Determine the (X, Y) coordinate at the center of the cell enclosing the given text.  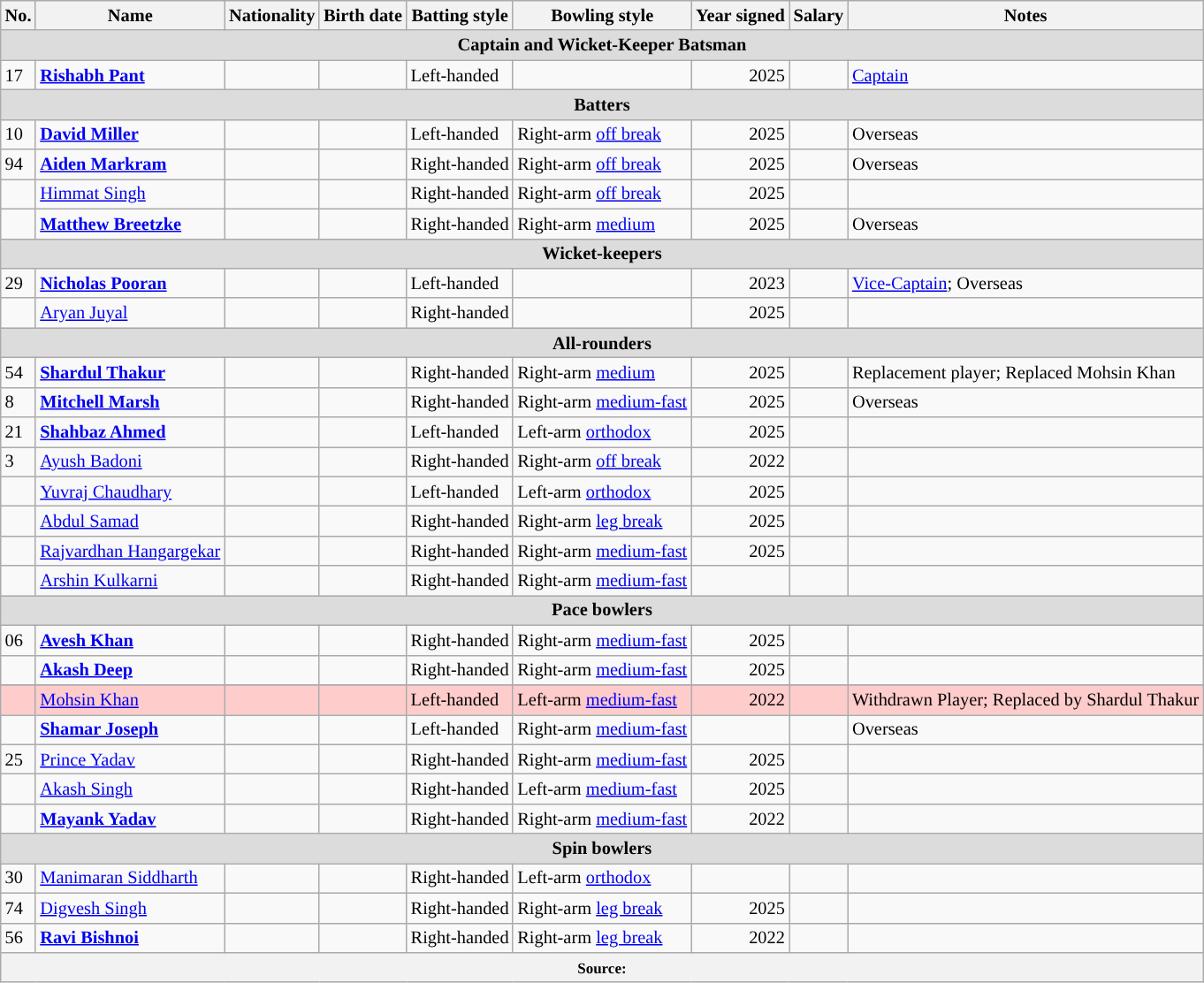
Aiden Markram (130, 164)
Ravi Bishnoi (130, 938)
Spin bowlers (602, 849)
Abdul Samad (130, 521)
Shahbaz Ahmed (130, 432)
Akash Deep (130, 670)
54 (19, 372)
Notes (1025, 15)
21 (19, 432)
Himmat Singh (130, 194)
Batters (602, 104)
Nationality (272, 15)
Mayank Yadav (130, 819)
Birth date (362, 15)
Avesh Khan (130, 640)
2023 (741, 283)
Salary (819, 15)
Replacement player; Replaced Mohsin Khan (1025, 372)
Batting style (460, 15)
Bowling style (602, 15)
17 (19, 75)
Name (130, 15)
29 (19, 283)
Mohsin Khan (130, 699)
Shardul Thakur (130, 372)
Nicholas Pooran (130, 283)
Matthew Breetzke (130, 224)
10 (19, 134)
No. (19, 15)
Vice-Captain; Overseas (1025, 283)
Aryan Juyal (130, 313)
8 (19, 402)
All-rounders (602, 343)
Pace bowlers (602, 610)
Ayush Badoni (130, 461)
Wicket-keepers (602, 254)
Akash Singh (130, 789)
Rajvardhan Hangargekar (130, 551)
3 (19, 461)
Withdrawn Player; Replaced by Shardul Thakur (1025, 699)
25 (19, 759)
Yuvraj Chaudhary (130, 492)
Captain and Wicket-Keeper Batsman (602, 45)
David Miller (130, 134)
94 (19, 164)
Manimaran Siddharth (130, 878)
74 (19, 908)
Shamar Joseph (130, 729)
56 (19, 938)
06 (19, 640)
Rishabh Pant (130, 75)
Source: (602, 967)
Year signed (741, 15)
Captain (1025, 75)
Digvesh Singh (130, 908)
Mitchell Marsh (130, 402)
30 (19, 878)
Arshin Kulkarni (130, 581)
Prince Yadav (130, 759)
